Output the (X, Y) coordinate of the center of the cell containing the given text.  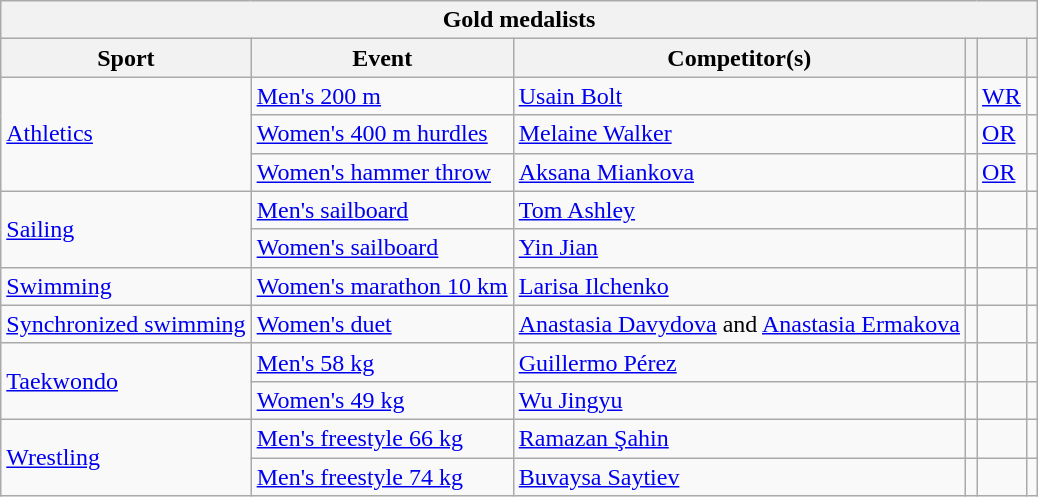
Women's 400 m hurdles (382, 134)
Sailing (126, 229)
Men's freestyle 74 kg (382, 477)
Aksana Miankova (739, 172)
Women's duet (382, 324)
Usain Bolt (739, 96)
Women's hammer throw (382, 172)
Taekwondo (126, 381)
Ramazan Şahin (739, 438)
Athletics (126, 134)
Men's freestyle 66 kg (382, 438)
Buvaysa Saytiev (739, 477)
Tom Ashley (739, 210)
Women's sailboard (382, 248)
Melaine Walker (739, 134)
Synchronized swimming (126, 324)
Guillermo Pérez (739, 362)
Sport (126, 58)
Wu Jingyu (739, 400)
Men's 58 kg (382, 362)
Yin Jian (739, 248)
Men's 200 m (382, 96)
Gold medalists (520, 20)
Swimming (126, 286)
Women's 49 kg (382, 400)
Men's sailboard (382, 210)
Anastasia Davydova and Anastasia Ermakova (739, 324)
Women's marathon 10 km (382, 286)
WR (1002, 96)
Competitor(s) (739, 58)
Wrestling (126, 457)
Larisa Ilchenko (739, 286)
Event (382, 58)
